Pinpoint the cell where the given text exists, returning its (X, Y) midpoint coordinate. 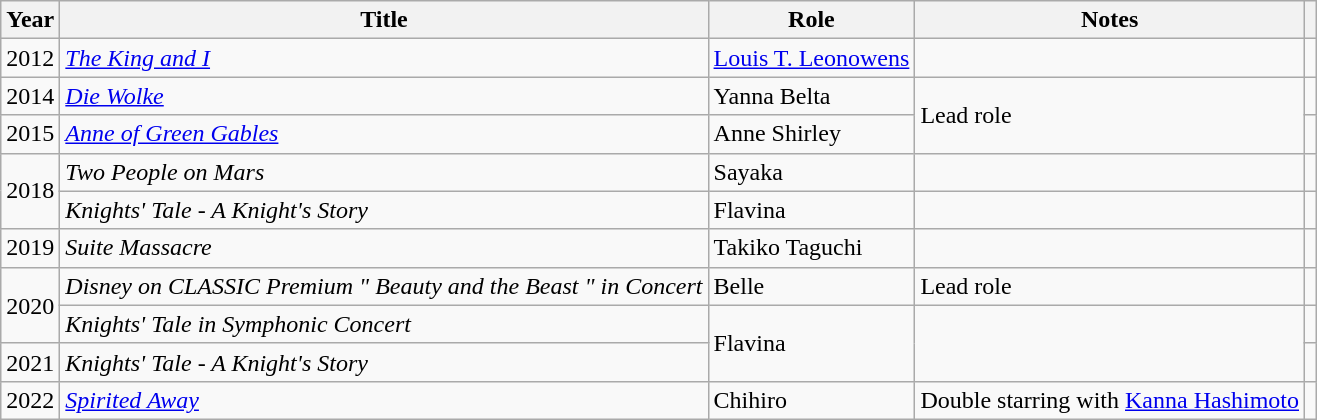
Title (384, 20)
2020 (30, 305)
2018 (30, 191)
Notes (1110, 20)
2022 (30, 400)
2012 (30, 58)
Role (812, 20)
Year (30, 20)
Double starring with Kanna Hashimoto (1110, 400)
2015 (30, 134)
Takiko Taguchi (812, 248)
Knights' Tale in Symphonic Concert (384, 324)
Die Wolke (384, 96)
Anne of Green Gables (384, 134)
Two People on Mars (384, 172)
Louis T. Leonowens (812, 58)
Disney on CLASSIC Premium " Beauty and the Beast " in Concert (384, 286)
Spirited Away (384, 400)
Chihiro (812, 400)
Sayaka (812, 172)
2021 (30, 362)
2014 (30, 96)
2019 (30, 248)
Belle (812, 286)
The King and I (384, 58)
Suite Massacre (384, 248)
Yanna Belta (812, 96)
Anne Shirley (812, 134)
